Extract the (X, Y) coordinate from the center of the cell holding the provided text.  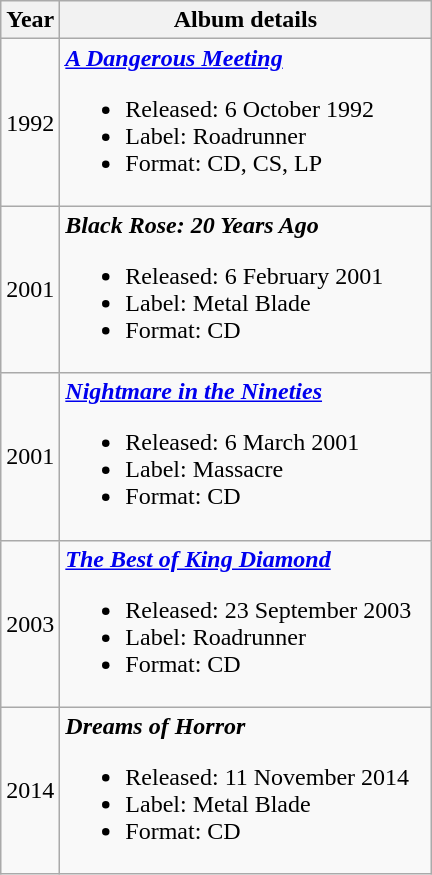
Year (30, 20)
Black Rose: 20 Years AgoReleased: 6 February 2001Label: Metal BladeFormat: CD (246, 290)
The Best of King DiamondReleased: 23 September 2003Label: RoadrunnerFormat: CD (246, 624)
2003 (30, 624)
Nightmare in the NinetiesReleased: 6 March 2001Label: MassacreFormat: CD (246, 456)
A Dangerous MeetingReleased: 6 October 1992Label: RoadrunnerFormat: CD, CS, LP (246, 122)
1992 (30, 122)
Dreams of HorrorReleased: 11 November 2014Label: Metal BladeFormat: CD (246, 790)
2014 (30, 790)
Album details (246, 20)
